Pinpoint the cell where the given text exists, returning its [x, y] midpoint coordinate. 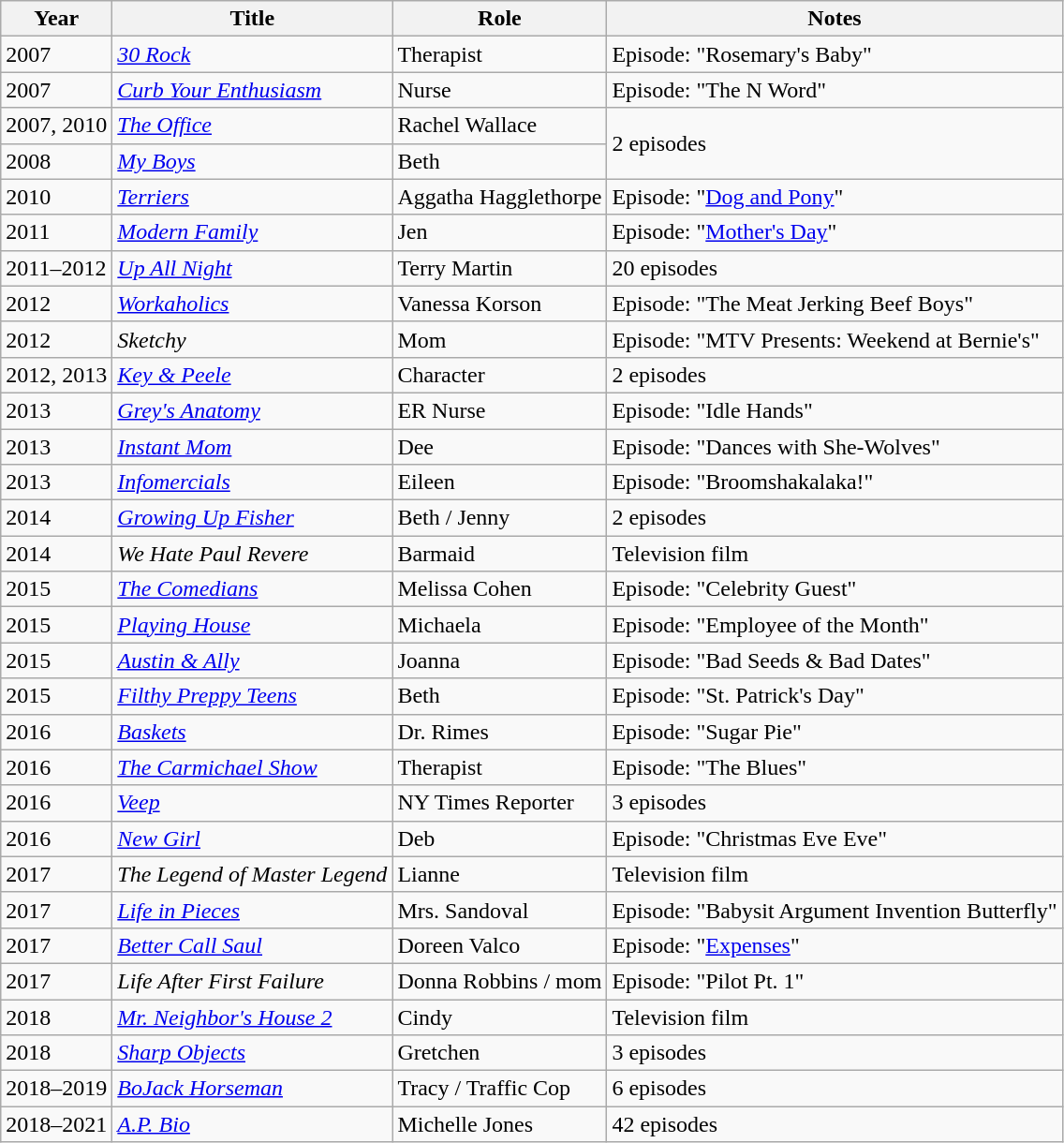
30 Rock [253, 54]
Workaholics [253, 304]
Curb Your Enthusiasm [253, 90]
Episode: "Idle Hands" [835, 410]
Terriers [253, 197]
2010 [56, 197]
Episode: "Dog and Pony" [835, 197]
2007, 2010 [56, 126]
Michaela [500, 625]
Key & Peele [253, 375]
Playing House [253, 625]
Gretchen [500, 1053]
Episode: "Dances with She-Wolves" [835, 447]
Character [500, 375]
Doreen Valco [500, 945]
BoJack Horseman [253, 1089]
ER Nurse [500, 410]
Episode: "Bad Seeds & Bad Dates" [835, 661]
Sharp Objects [253, 1053]
Dee [500, 447]
Episode: "Mother's Day" [835, 232]
Episode: "Broomshakalaka!" [835, 482]
Barmaid [500, 554]
Year [56, 19]
Episode: "Rosemary's Baby" [835, 54]
2008 [56, 161]
Episode: "The N Word" [835, 90]
Terry Martin [500, 268]
Dr. Rimes [500, 732]
Episode: "Celebrity Guest" [835, 589]
Episode: "St. Patrick's Day" [835, 696]
Modern Family [253, 232]
Beth / Jenny [500, 518]
The Comedians [253, 589]
42 episodes [835, 1124]
Episode: "The Meat Jerking Beef Boys" [835, 304]
Mom [500, 339]
2011 [56, 232]
Cindy [500, 1017]
Melissa Cohen [500, 589]
Instant Mom [253, 447]
Rachel Wallace [500, 126]
Better Call Saul [253, 945]
Veep [253, 803]
Life in Pieces [253, 910]
Notes [835, 19]
The Office [253, 126]
Episode: "Pilot Pt. 1" [835, 981]
Nurse [500, 90]
Mr. Neighbor's House 2 [253, 1017]
Episode: "Sugar Pie" [835, 732]
Joanna [500, 661]
Eileen [500, 482]
Tracy / Traffic Cop [500, 1089]
Deb [500, 839]
20 episodes [835, 268]
New Girl [253, 839]
2011–2012 [56, 268]
2012, 2013 [56, 375]
Episode: "Employee of the Month" [835, 625]
6 episodes [835, 1089]
Episode: "The Blues" [835, 767]
Title [253, 19]
A.P. Bio [253, 1124]
Episode: "MTV Presents: Weekend at Bernie's" [835, 339]
Life After First Failure [253, 981]
Vanessa Korson [500, 304]
Filthy Preppy Teens [253, 696]
Growing Up Fisher [253, 518]
Episode: "Expenses" [835, 945]
Up All Night [253, 268]
Episode: "Christmas Eve Eve" [835, 839]
Mrs. Sandoval [500, 910]
Lianne [500, 874]
Baskets [253, 732]
My Boys [253, 161]
Episode: "Babysit Argument Invention Butterfly" [835, 910]
Infomercials [253, 482]
The Carmichael Show [253, 767]
NY Times Reporter [500, 803]
We Hate Paul Revere [253, 554]
Sketchy [253, 339]
Michelle Jones [500, 1124]
2018–2021 [56, 1124]
Donna Robbins / mom [500, 981]
Role [500, 19]
The Legend of Master Legend [253, 874]
Grey's Anatomy [253, 410]
Jen [500, 232]
Austin & Ally [253, 661]
2018–2019 [56, 1089]
Aggatha Hagglethorpe [500, 197]
